Detect which cell encompasses the target text, then output its [X, Y] center coordinate. 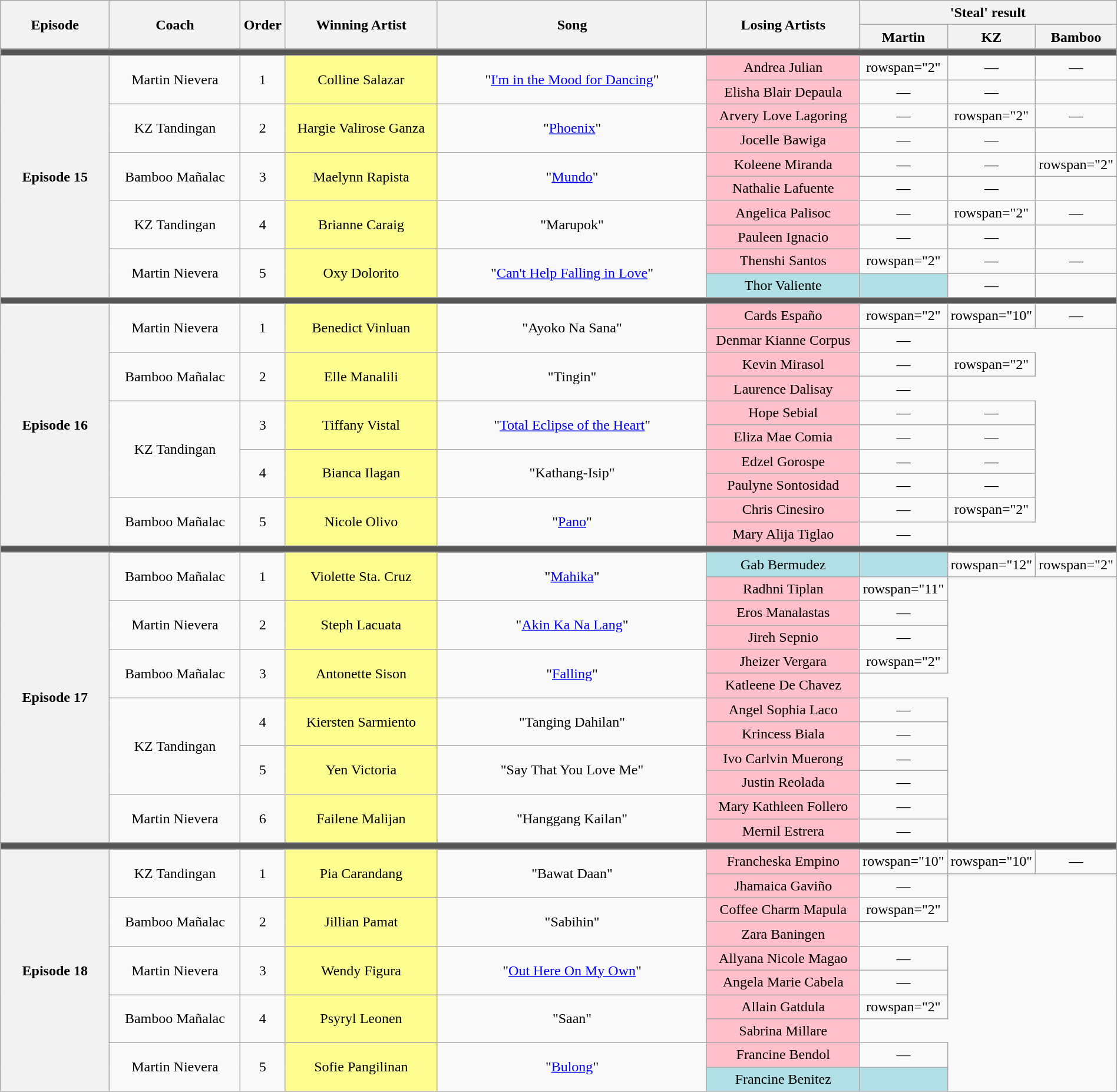
Winning Artist [361, 25]
Antonette Sison [361, 674]
Angel Sophia Laco [784, 710]
Episode 18 [55, 970]
Kiersten Sarmiento [361, 722]
"Pano" [572, 522]
Gab Bermudez [784, 565]
Laurence Dalisay [784, 389]
Francine Benitez [784, 1080]
Sabrina Millare [784, 1031]
"Tingin" [572, 377]
Yen Victoria [361, 770]
Eros Manalastas [784, 613]
"Out Here On My Own" [572, 970]
"Bulong" [572, 1067]
Episode 15 [55, 177]
Bamboo [1076, 37]
Mary Kathleen Follero [784, 806]
Violette Sta. Cruz [361, 576]
Denmar Kianne Corpus [784, 341]
Mary Alija Tiglao [784, 534]
Oxy Dolorito [361, 273]
Benedict Vinluan [361, 328]
Failene Malijan [361, 819]
Losing Artists [784, 25]
Jheizer Vergara [784, 661]
Coach [175, 25]
Song [572, 25]
Eliza Mae Comia [784, 437]
"Phoenix" [572, 128]
rowspan="11" [904, 588]
Francheska Empino [784, 862]
"Say That You Love Me" [572, 770]
Martin [904, 37]
"Mahika" [572, 576]
Nathalie Lafuente [784, 189]
Justin Reolada [784, 783]
"Akin Ka Na Lang" [572, 625]
Allain Gatdula [784, 1007]
"I'm in the Mood for Dancing" [572, 80]
"Ayoko Na Sana" [572, 328]
Jireh Sepnio [784, 636]
Episode 17 [55, 698]
Ivo Carlvin Muerong [784, 758]
"Saan" [572, 1019]
Nicole Olivo [361, 522]
Andrea Julian [784, 67]
Krincess Biala [784, 734]
Allyana Nicole Magao [784, 958]
"Sabihin" [572, 922]
Zara Baningen [784, 933]
Elisha Blair Depaula [784, 92]
Bianca Ilagan [361, 473]
6 [263, 819]
Thenshi Santos [784, 260]
"Falling" [572, 674]
"Marupok" [572, 225]
Pia Carandang [361, 873]
Jillian Pamat [361, 922]
Elle Manalili [361, 377]
Sofie Pangilinan [361, 1067]
Episode [55, 25]
"Mundo" [572, 176]
rowspan="12" [992, 565]
Angela Marie Cabela [784, 982]
Psyryl Leonen [361, 1019]
Radhni Tiplan [784, 588]
Jocelle Bawiga [784, 140]
"Can't Help Falling in Love" [572, 273]
Koleene Miranda [784, 164]
Angelica Palisoc [784, 212]
Tiffany Vistal [361, 425]
Colline Salazar [361, 80]
Hope Sebial [784, 413]
Chris Cinesiro [784, 509]
Edzel Gorospe [784, 461]
"Bawat Daan" [572, 873]
Arvery Love Lagoring [784, 116]
'Steal' result [989, 13]
Jhamaica Gaviño [784, 885]
"Tanging Dahilan" [572, 722]
Pauleen Ignacio [784, 237]
Brianne Caraig [361, 225]
Coffee Charm Mapula [784, 910]
Wendy Figura [361, 970]
KZ [992, 37]
Hargie Valirose Ganza [361, 128]
Paulyne Sontosidad [784, 486]
Maelynn Rapista [361, 176]
"Total Eclipse of the Heart" [572, 425]
Mernil Estrera [784, 831]
"Hanggang Kailan" [572, 819]
Episode 16 [55, 425]
Kevin Mirasol [784, 364]
Steph Lacuata [361, 625]
Katleene De Chavez [784, 686]
Order [263, 25]
Cards Españo [784, 316]
Francine Bendol [784, 1055]
"Kathang-Isip" [572, 473]
Thor Valiente [784, 285]
